Return (X, Y) of the center of cell containing provided text 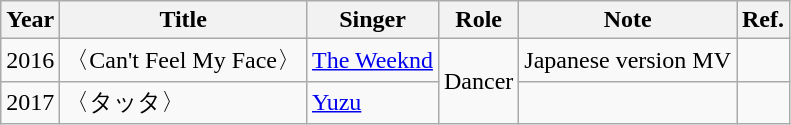
Singer (372, 20)
Japanese version MV (628, 60)
Yuzu (372, 102)
〈Can't Feel My Face〉 (184, 60)
2016 (30, 60)
The Weeknd (372, 60)
Role (478, 20)
Title (184, 20)
2017 (30, 102)
Year (30, 20)
Note (628, 20)
Ref. (762, 20)
〈タッタ〉 (184, 102)
Dancer (478, 82)
